Detect which cell encompasses the target text, then output its [X, Y] center coordinate. 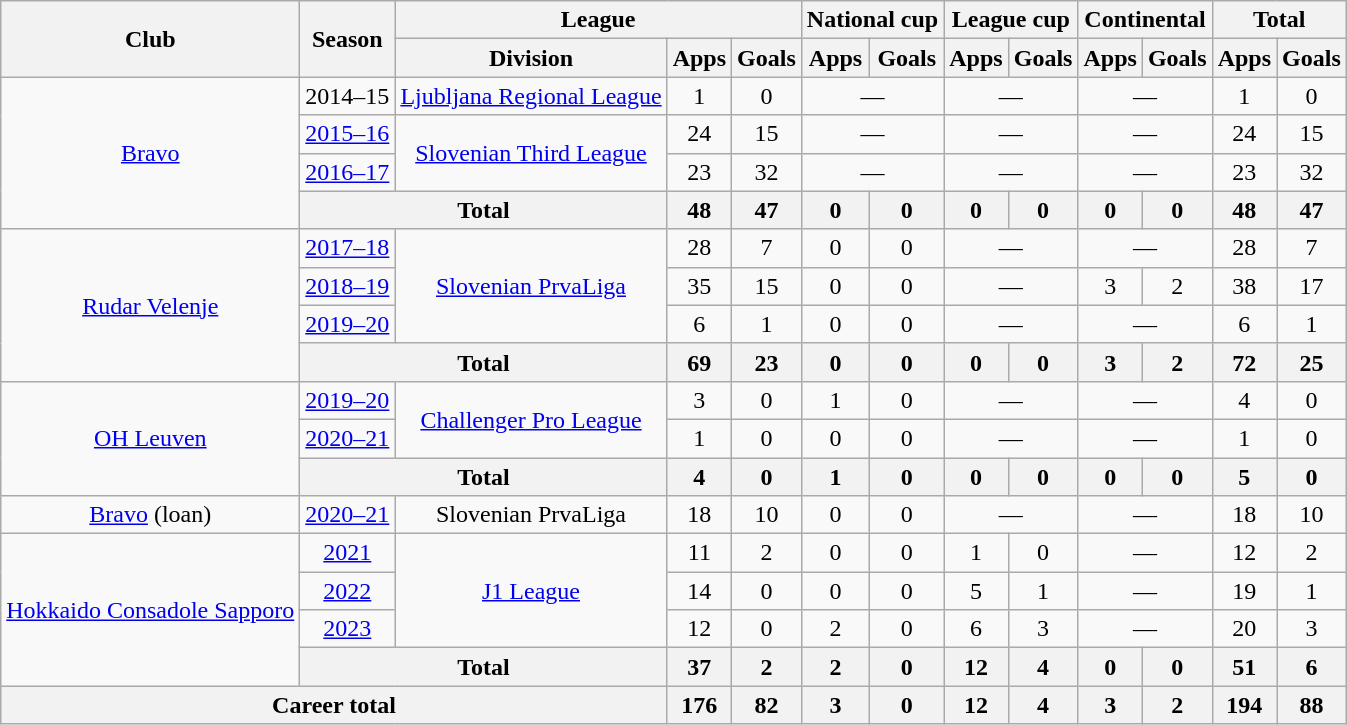
82 [767, 705]
35 [699, 286]
J1 League [531, 591]
2016–17 [348, 172]
2021 [348, 553]
17 [1312, 286]
72 [1244, 362]
38 [1244, 286]
Season [348, 39]
2015–16 [348, 134]
National cup [872, 20]
Rudar Velenje [150, 305]
Hokkaido Consadole Sapporo [150, 610]
League [598, 20]
25 [1312, 362]
OH Leuven [150, 438]
2017–18 [348, 248]
2018–19 [348, 286]
2014–15 [348, 96]
League cup [1011, 20]
Club [150, 39]
Bravo (loan) [150, 515]
194 [1244, 705]
Ljubljana Regional League [531, 96]
14 [699, 591]
176 [699, 705]
Continental [1145, 20]
88 [1312, 705]
19 [1244, 591]
69 [699, 362]
Slovenian Third League [531, 153]
Challenger Pro League [531, 419]
Division [531, 58]
51 [1244, 667]
2023 [348, 629]
Career total [334, 705]
2022 [348, 591]
11 [699, 553]
20 [1244, 629]
Bravo [150, 153]
37 [699, 667]
